Search for the cell housing the specified text and yield its [x, y] center coordinate. 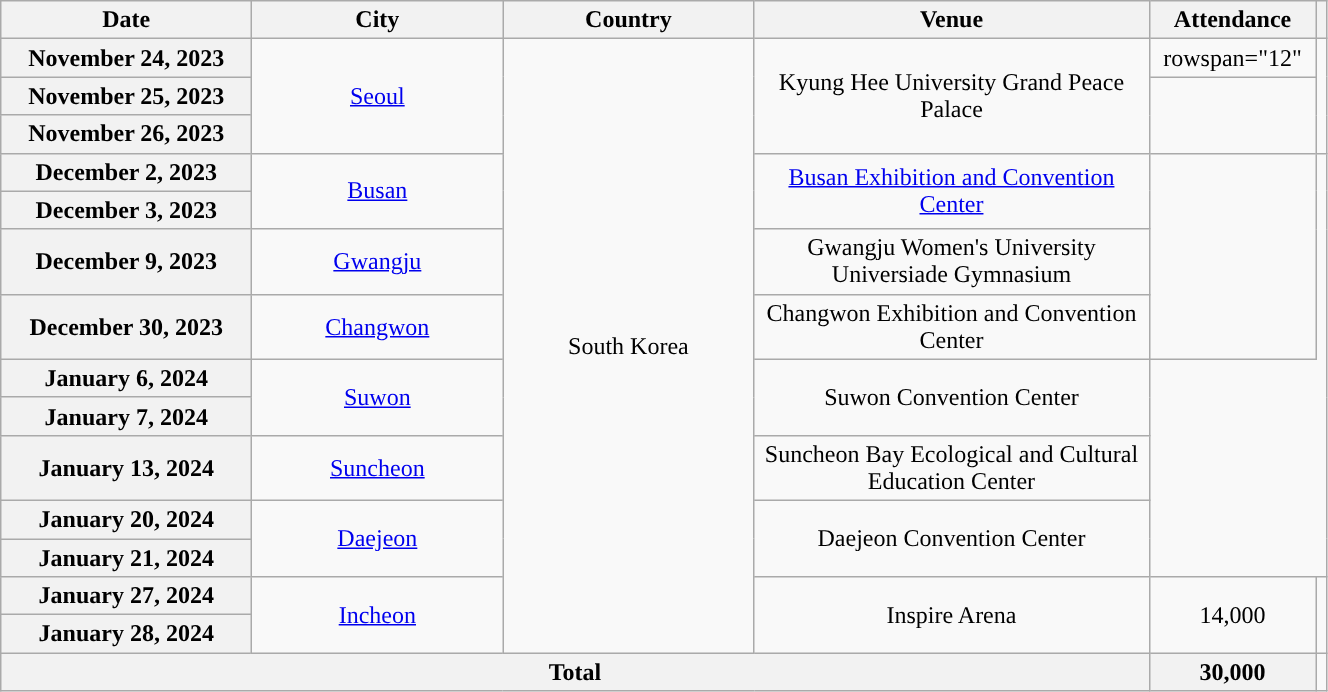
Busan Exhibition and Convention Center [952, 191]
Gwangju [378, 262]
Country [628, 20]
Total [575, 672]
January 21, 2024 [126, 557]
Suwon [378, 397]
Daejeon [378, 538]
Date [126, 20]
rowspan="12" [1232, 58]
December 3, 2023 [126, 210]
January 7, 2024 [126, 416]
November 25, 2023 [126, 96]
Incheon [378, 615]
December 30, 2023 [126, 326]
City [378, 20]
Busan [378, 191]
Daejeon Convention Center [952, 538]
Kyung Hee University Grand Peace Palace [952, 96]
November 26, 2023 [126, 134]
Suwon Convention Center [952, 397]
Suncheon Bay Ecological and Cultural Education Center [952, 468]
South Korea [628, 346]
January 27, 2024 [126, 596]
Gwangju Women's University Universiade Gymnasium [952, 262]
14,000 [1232, 615]
January 28, 2024 [126, 634]
November 24, 2023 [126, 58]
December 9, 2023 [126, 262]
Changwon [378, 326]
Suncheon [378, 468]
December 2, 2023 [126, 172]
Seoul [378, 96]
30,000 [1232, 672]
Attendance [1232, 20]
January 6, 2024 [126, 378]
Changwon Exhibition and Convention Center [952, 326]
January 20, 2024 [126, 519]
Venue [952, 20]
Inspire Arena [952, 615]
January 13, 2024 [126, 468]
